Return the (x, y) coordinate for the center point of the cell that contains the specified text.  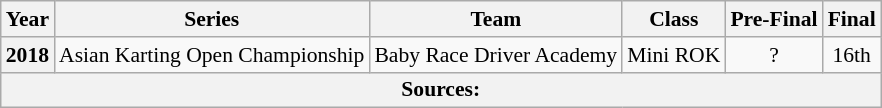
Asian Karting Open Championship (212, 55)
Pre-Final (774, 19)
? (774, 55)
Series (212, 19)
Final (852, 19)
Team (496, 19)
Class (674, 19)
Sources: (441, 90)
2018 (28, 55)
Year (28, 19)
Baby Race Driver Academy (496, 55)
Mini ROK (674, 55)
16th (852, 55)
